From the cell containing the given text, extract its center point as [X, Y] coordinate. 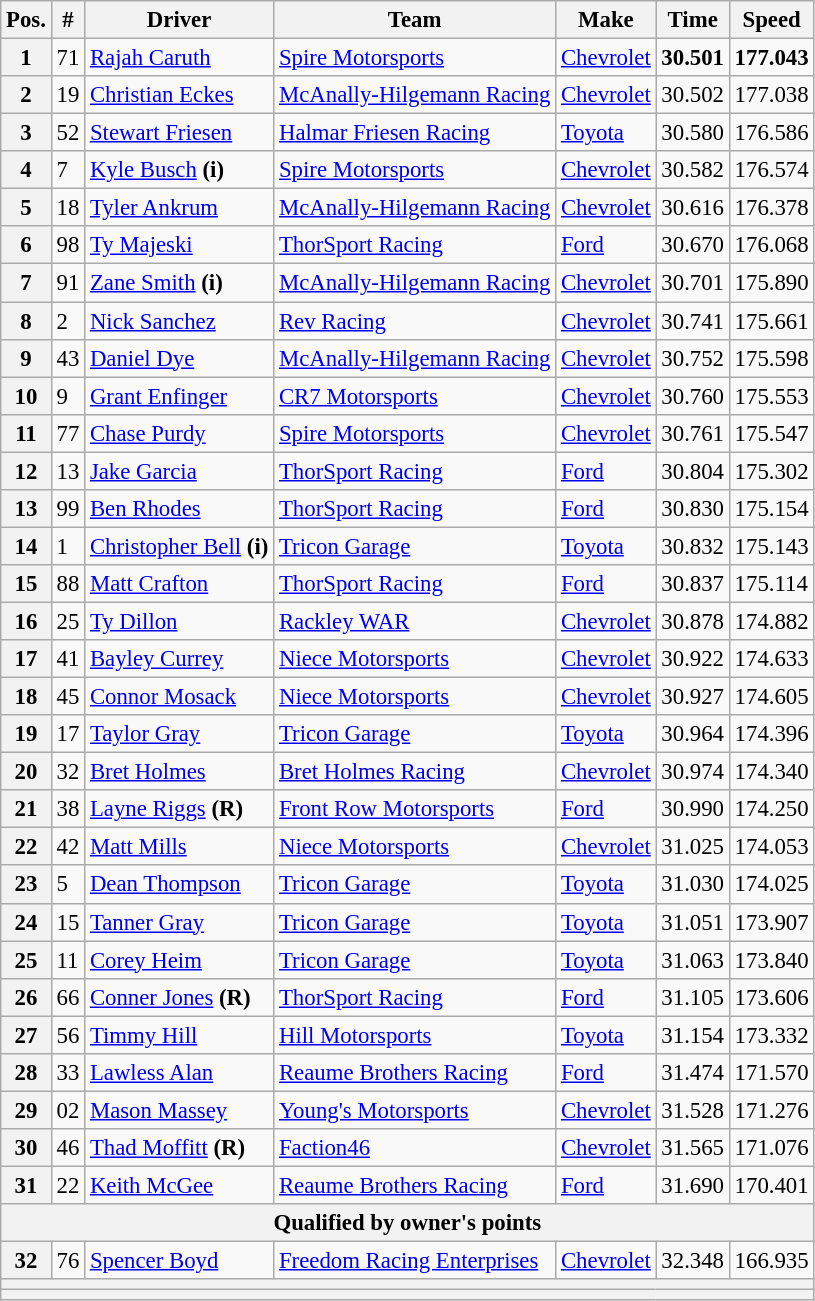
30.878 [692, 621]
Thad Moffitt (R) [180, 1148]
173.840 [772, 960]
Young's Motorsports [415, 1110]
30.837 [692, 584]
8 [26, 321]
173.606 [772, 997]
31.063 [692, 960]
Nick Sanchez [180, 321]
Time [692, 20]
175.114 [772, 584]
28 [26, 1073]
174.250 [772, 809]
6 [26, 245]
171.276 [772, 1110]
Front Row Motorsports [415, 809]
175.661 [772, 321]
10 [26, 396]
Rajah Caruth [180, 58]
31.030 [692, 885]
3 [26, 133]
31.025 [692, 847]
# [68, 20]
177.043 [772, 58]
Timmy Hill [180, 1035]
71 [68, 58]
Christian Eckes [180, 95]
Matt Mills [180, 847]
Layne Riggs (R) [180, 809]
99 [68, 509]
30.501 [692, 58]
Hill Motorsports [415, 1035]
171.570 [772, 1073]
Ty Dillon [180, 621]
173.332 [772, 1035]
52 [68, 133]
176.068 [772, 245]
24 [26, 922]
Kyle Busch (i) [180, 170]
176.378 [772, 208]
175.154 [772, 509]
174.605 [772, 697]
30.760 [692, 396]
Tanner Gray [180, 922]
31.690 [692, 1185]
31.528 [692, 1110]
Zane Smith (i) [180, 283]
Chase Purdy [180, 433]
98 [68, 245]
31.105 [692, 997]
30.830 [692, 509]
30.752 [692, 358]
Conner Jones (R) [180, 997]
Stewart Friesen [180, 133]
46 [68, 1148]
30.964 [692, 734]
66 [68, 997]
56 [68, 1035]
Spencer Boyd [180, 1261]
177.038 [772, 95]
175.302 [772, 471]
32.348 [692, 1261]
170.401 [772, 1185]
Daniel Dye [180, 358]
Bret Holmes Racing [415, 772]
41 [68, 659]
30.832 [692, 546]
45 [68, 697]
43 [68, 358]
23 [26, 885]
Make [606, 20]
31.051 [692, 922]
20 [26, 772]
30.990 [692, 809]
30.974 [692, 772]
174.053 [772, 847]
Dean Thompson [180, 885]
Halmar Friesen Racing [415, 133]
30.670 [692, 245]
Ben Rhodes [180, 509]
88 [68, 584]
30 [26, 1148]
171.076 [772, 1148]
30.502 [692, 95]
175.547 [772, 433]
Keith McGee [180, 1185]
Grant Enfinger [180, 396]
Team [415, 20]
Rackley WAR [415, 621]
Faction46 [415, 1148]
42 [68, 847]
Lawless Alan [180, 1073]
30.582 [692, 170]
174.340 [772, 772]
12 [26, 471]
31.565 [692, 1148]
Bayley Currey [180, 659]
30.701 [692, 283]
91 [68, 283]
30.804 [692, 471]
Pos. [26, 20]
Driver [180, 20]
Matt Crafton [180, 584]
CR7 Motorsports [415, 396]
26 [26, 997]
30.761 [692, 433]
Mason Massey [180, 1110]
29 [26, 1110]
30.922 [692, 659]
4 [26, 170]
27 [26, 1035]
175.143 [772, 546]
Jake Garcia [180, 471]
30.616 [692, 208]
Tyler Ankrum [180, 208]
Bret Holmes [180, 772]
175.553 [772, 396]
Connor Mosack [180, 697]
176.586 [772, 133]
Freedom Racing Enterprises [415, 1261]
31.474 [692, 1073]
77 [68, 433]
176.574 [772, 170]
31 [26, 1185]
02 [68, 1110]
174.633 [772, 659]
31.154 [692, 1035]
16 [26, 621]
Ty Majeski [180, 245]
174.882 [772, 621]
Speed [772, 20]
21 [26, 809]
175.598 [772, 358]
Taylor Gray [180, 734]
Corey Heim [180, 960]
174.025 [772, 885]
33 [68, 1073]
173.907 [772, 922]
38 [68, 809]
174.396 [772, 734]
175.890 [772, 283]
166.935 [772, 1261]
Qualified by owner's points [408, 1223]
76 [68, 1261]
14 [26, 546]
30.741 [692, 321]
30.580 [692, 133]
Rev Racing [415, 321]
Christopher Bell (i) [180, 546]
30.927 [692, 697]
